Locate the cell with the specified text and output its (x, y) center coordinate. 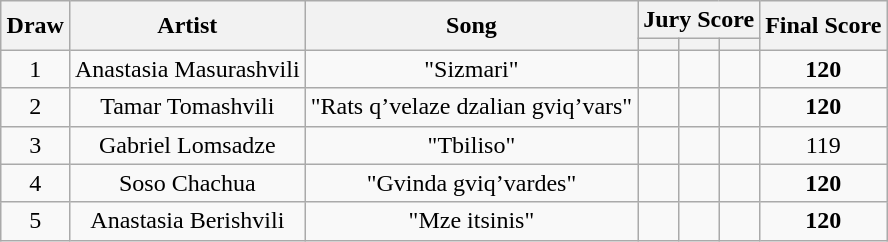
1 (35, 69)
Jury Score (699, 20)
3 (35, 145)
119 (824, 145)
Gabriel Lomsadze (187, 145)
"Tbiliso" (472, 145)
Song (472, 26)
"Sizmari" (472, 69)
Soso Chachua (187, 183)
Tamar Tomashvili (187, 107)
Anastasia Masurashvili (187, 69)
Anastasia Berishvili (187, 221)
4 (35, 183)
2 (35, 107)
Artist (187, 26)
5 (35, 221)
"Rats q’velaze dzalian gviq’vars" (472, 107)
"Gvinda gviq’vardes" (472, 183)
"Mze itsinis" (472, 221)
Final Score (824, 26)
Draw (35, 26)
